Find where the given text appears and provide that cell's center as (X, Y) coordinate. 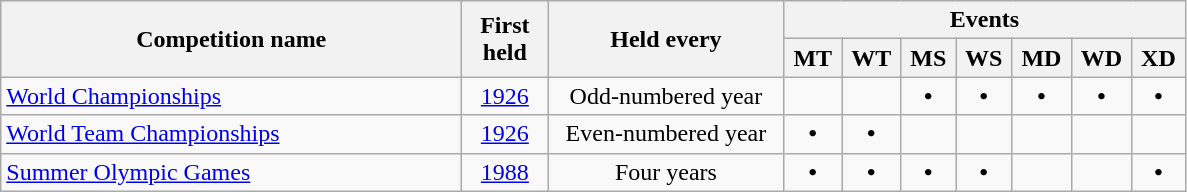
WT (872, 58)
Summer Olympic Games (232, 172)
Events (984, 20)
Odd-numbered year (666, 96)
MT (813, 58)
MD (1042, 58)
XD (1158, 58)
WS (984, 58)
World Team Championships (232, 134)
WD (1102, 58)
First held (505, 39)
1988 (505, 172)
MS (928, 58)
Held every (666, 39)
World Championships (232, 96)
Even-numbered year (666, 134)
Competition name (232, 39)
Four years (666, 172)
